Find where the given text appears and provide that cell's center as (X, Y) coordinate. 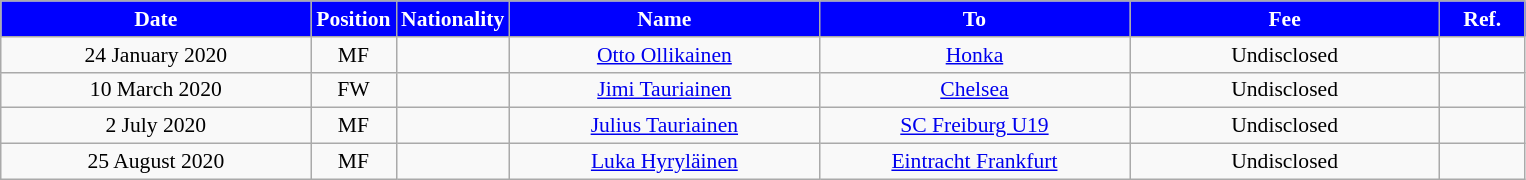
10 March 2020 (156, 90)
Date (156, 19)
Honka (974, 55)
Julius Tauriainen (664, 126)
To (974, 19)
FW (354, 90)
25 August 2020 (156, 162)
Eintracht Frankfurt (974, 162)
Luka Hyryläinen (664, 162)
2 July 2020 (156, 126)
24 January 2020 (156, 55)
SC Freiburg U19 (974, 126)
Otto Ollikainen (664, 55)
Jimi Tauriainen (664, 90)
Nationality (452, 19)
Name (664, 19)
Position (354, 19)
Fee (1285, 19)
Chelsea (974, 90)
Ref. (1482, 19)
